Determine the (X, Y) coordinate at the center of the cell enclosing the given text.  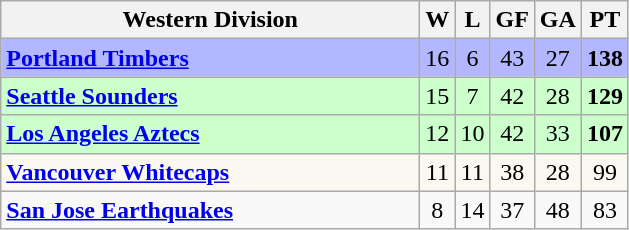
L (472, 20)
37 (512, 210)
129 (604, 96)
Western Division (210, 20)
33 (558, 134)
48 (558, 210)
38 (512, 172)
Portland Timbers (210, 58)
8 (438, 210)
PT (604, 20)
10 (472, 134)
6 (472, 58)
138 (604, 58)
107 (604, 134)
83 (604, 210)
W (438, 20)
Los Angeles Aztecs (210, 134)
GA (558, 20)
GF (512, 20)
7 (472, 96)
16 (438, 58)
San Jose Earthquakes (210, 210)
Vancouver Whitecaps (210, 172)
Seattle Sounders (210, 96)
15 (438, 96)
12 (438, 134)
27 (558, 58)
43 (512, 58)
99 (604, 172)
14 (472, 210)
